For the text-containing cell, return its midpoint in (X, Y) coordinate format. 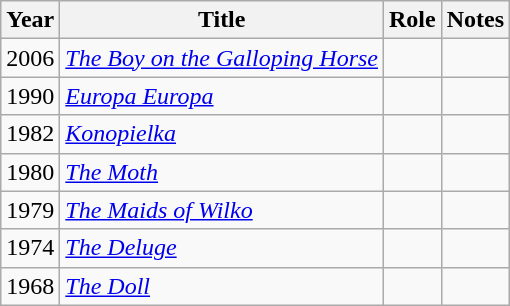
1974 (30, 248)
Role (413, 20)
1980 (30, 172)
The Boy on the Galloping Horse (222, 58)
1982 (30, 134)
The Doll (222, 286)
1990 (30, 96)
1968 (30, 286)
Title (222, 20)
The Maids of Wilko (222, 210)
The Moth (222, 172)
Year (30, 20)
Konopielka (222, 134)
1979 (30, 210)
2006 (30, 58)
Europa Europa (222, 96)
Notes (475, 20)
The Deluge (222, 248)
